Provide the (x, y) coordinate of the cell's center where the given text is located.  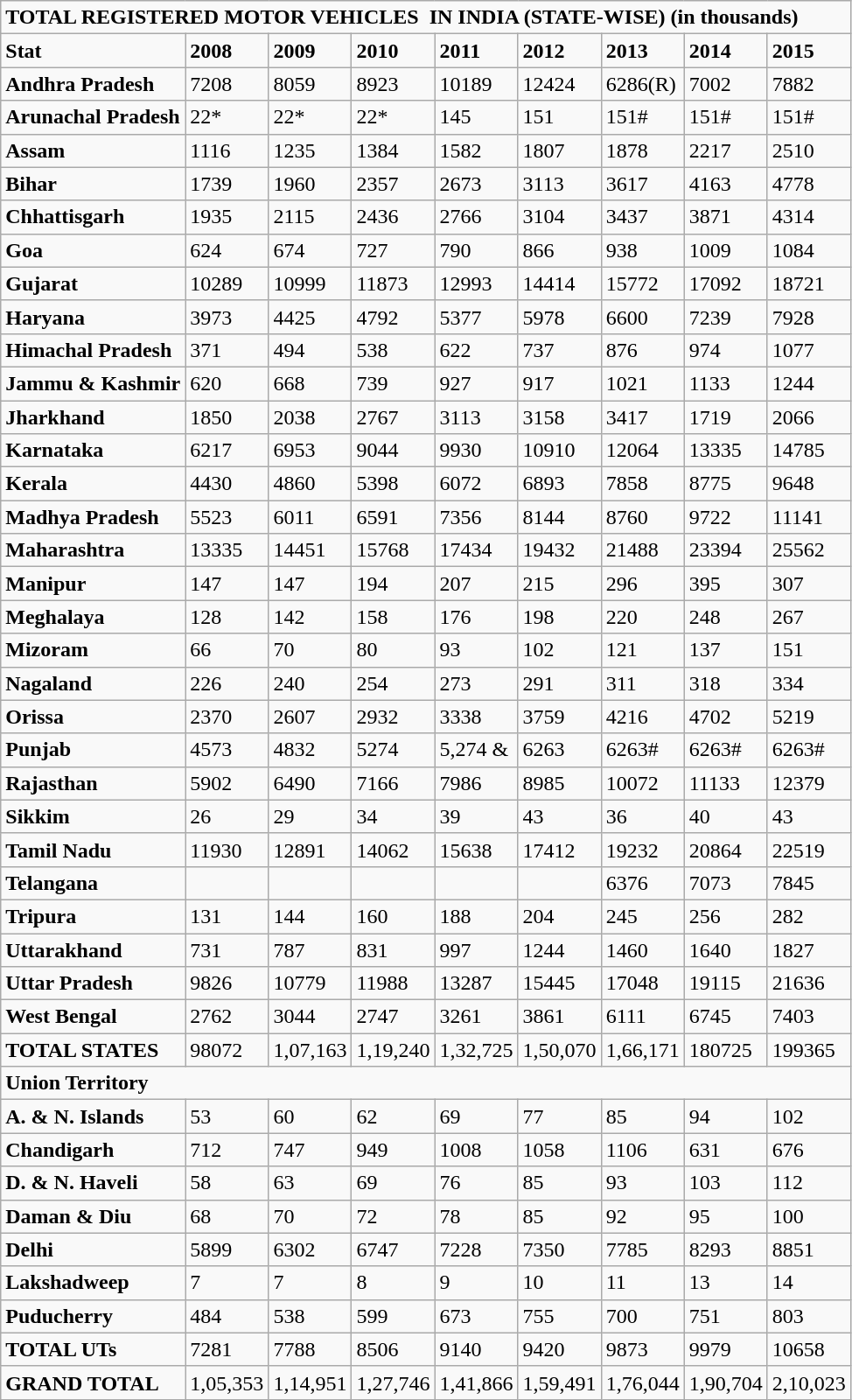
3261 (476, 1017)
1739 (227, 184)
19115 (726, 983)
Madhya Pradesh (93, 517)
1084 (808, 250)
624 (227, 250)
2008 (227, 51)
7403 (808, 1017)
15638 (476, 850)
17092 (726, 283)
7228 (476, 1249)
1,50,070 (560, 1050)
2115 (310, 217)
1008 (476, 1150)
673 (476, 1316)
917 (560, 383)
5398 (394, 484)
712 (227, 1150)
11141 (808, 517)
Chandigarh (93, 1150)
6011 (310, 517)
10072 (642, 783)
1935 (227, 217)
8760 (642, 517)
8293 (726, 1249)
2217 (726, 150)
676 (808, 1150)
Gujarat (93, 283)
9140 (476, 1349)
12379 (808, 783)
2038 (310, 417)
7986 (476, 783)
831 (394, 949)
5274 (394, 750)
8985 (560, 783)
Jammu & Kashmir (93, 383)
19432 (560, 550)
Uttar Pradesh (93, 983)
West Bengal (93, 1017)
11873 (394, 283)
1,59,491 (560, 1382)
6591 (394, 517)
188 (476, 916)
Haryana (93, 317)
3338 (476, 717)
6072 (476, 484)
3044 (310, 1017)
1719 (726, 417)
Rajasthan (93, 783)
7002 (726, 84)
15445 (560, 983)
1960 (310, 184)
6217 (227, 451)
9873 (642, 1349)
318 (726, 683)
Mizoram (93, 650)
Nagaland (93, 683)
40 (726, 816)
226 (227, 683)
8923 (394, 84)
Delhi (93, 1249)
12064 (642, 451)
121 (642, 650)
17048 (642, 983)
23394 (726, 550)
100 (808, 1216)
10779 (310, 983)
4573 (227, 750)
2009 (310, 51)
14 (808, 1283)
8851 (808, 1249)
80 (394, 650)
12891 (310, 850)
158 (394, 617)
1,90,704 (726, 1382)
94 (726, 1116)
14451 (310, 550)
8775 (726, 484)
11 (642, 1283)
6747 (394, 1249)
3437 (642, 217)
2747 (394, 1017)
3973 (227, 317)
739 (394, 383)
11988 (394, 983)
4216 (642, 717)
6745 (726, 1017)
803 (808, 1316)
1,32,725 (476, 1050)
9722 (726, 517)
TOTAL UTs (93, 1349)
6111 (642, 1017)
26 (227, 816)
4702 (726, 717)
204 (560, 916)
5523 (227, 517)
9979 (726, 1349)
1460 (642, 949)
15772 (642, 283)
3871 (726, 217)
58 (227, 1183)
256 (726, 916)
10 (560, 1283)
98072 (227, 1050)
176 (476, 617)
36 (642, 816)
334 (808, 683)
674 (310, 250)
10999 (310, 283)
4425 (310, 317)
2673 (476, 184)
220 (642, 617)
207 (476, 584)
3759 (560, 717)
6286(R) (642, 84)
876 (642, 350)
10189 (476, 84)
240 (310, 683)
7928 (808, 317)
622 (476, 350)
10910 (560, 451)
1878 (642, 150)
4163 (726, 184)
180725 (726, 1050)
790 (476, 250)
Kerala (93, 484)
17412 (560, 850)
76 (476, 1183)
2762 (227, 1017)
2015 (808, 51)
10658 (808, 1349)
5899 (227, 1249)
2,10,023 (808, 1382)
137 (726, 650)
18721 (808, 283)
7350 (560, 1249)
2510 (808, 150)
6893 (560, 484)
5,274 & (476, 750)
17434 (476, 550)
2012 (560, 51)
Manipur (93, 584)
2767 (394, 417)
395 (726, 584)
1,19,240 (394, 1050)
484 (227, 1316)
5978 (560, 317)
29 (310, 816)
Orissa (93, 717)
Chhattisgarh (93, 217)
7073 (726, 883)
11133 (726, 783)
974 (726, 350)
248 (726, 617)
Uttarakhand (93, 949)
20864 (726, 850)
1384 (394, 150)
78 (476, 1216)
9044 (394, 451)
6376 (642, 883)
34 (394, 816)
1,07,163 (310, 1050)
747 (310, 1150)
2607 (310, 717)
2066 (808, 417)
787 (310, 949)
7356 (476, 517)
631 (726, 1150)
12424 (560, 84)
273 (476, 683)
Meghalaya (93, 617)
1850 (227, 417)
22519 (808, 850)
68 (227, 1216)
3417 (642, 417)
Karnataka (93, 451)
7281 (227, 1349)
194 (394, 584)
2932 (394, 717)
371 (227, 350)
7788 (310, 1349)
60 (310, 1116)
3104 (560, 217)
282 (808, 916)
53 (227, 1116)
1640 (726, 949)
14785 (808, 451)
15768 (394, 550)
751 (726, 1316)
Daman & Diu (93, 1216)
949 (394, 1150)
9930 (476, 451)
737 (560, 350)
6263 (560, 750)
13 (726, 1283)
6600 (642, 317)
2370 (227, 717)
2436 (394, 217)
Telangana (93, 883)
267 (808, 617)
131 (227, 916)
1,27,746 (394, 1382)
8059 (310, 84)
938 (642, 250)
112 (808, 1183)
1133 (726, 383)
2357 (394, 184)
Puducherry (93, 1316)
1,66,171 (642, 1050)
199365 (808, 1050)
77 (560, 1116)
1009 (726, 250)
21636 (808, 983)
2011 (476, 51)
4314 (808, 217)
Goa (93, 250)
Bihar (93, 184)
Jharkhand (93, 417)
9826 (227, 983)
A. & N. Islands (93, 1116)
11930 (227, 850)
296 (642, 584)
668 (310, 383)
1,76,044 (642, 1382)
Punjab (93, 750)
311 (642, 683)
1106 (642, 1150)
72 (394, 1216)
142 (310, 617)
997 (476, 949)
1058 (560, 1150)
7858 (642, 484)
4792 (394, 317)
13287 (476, 983)
Stat (93, 51)
12993 (476, 283)
6490 (310, 783)
599 (394, 1316)
Sikkim (93, 816)
731 (227, 949)
21488 (642, 550)
TOTAL STATES (93, 1050)
TOTAL REGISTERED MOTOR VEHICLES IN INDIA (STATE-WISE) (in thousands) (426, 17)
215 (560, 584)
4778 (808, 184)
2013 (642, 51)
39 (476, 816)
103 (726, 1183)
7882 (808, 84)
7845 (808, 883)
Himachal Pradesh (93, 350)
14414 (560, 283)
10289 (227, 283)
GRAND TOTAL (93, 1382)
Assam (93, 150)
727 (394, 250)
2010 (394, 51)
7208 (227, 84)
254 (394, 683)
9420 (560, 1349)
D. & N. Haveli (93, 1183)
9648 (808, 484)
Lakshadweep (93, 1283)
700 (642, 1316)
128 (227, 617)
3861 (560, 1017)
4430 (227, 484)
2014 (726, 51)
1235 (310, 150)
307 (808, 584)
245 (642, 916)
1827 (808, 949)
Maharashtra (93, 550)
8506 (394, 1349)
291 (560, 683)
145 (476, 117)
1807 (560, 150)
755 (560, 1316)
1582 (476, 150)
3158 (560, 417)
14062 (394, 850)
7166 (394, 783)
63 (310, 1183)
8144 (560, 517)
1116 (227, 150)
Tripura (93, 916)
4860 (310, 484)
866 (560, 250)
3617 (642, 184)
5377 (476, 317)
9 (476, 1283)
1021 (642, 383)
5219 (808, 717)
620 (227, 383)
95 (726, 1216)
494 (310, 350)
8 (394, 1283)
927 (476, 383)
160 (394, 916)
6953 (310, 451)
62 (394, 1116)
7785 (642, 1249)
5902 (227, 783)
1,41,866 (476, 1382)
Arunachal Pradesh (93, 117)
25562 (808, 550)
Andhra Pradesh (93, 84)
7239 (726, 317)
92 (642, 1216)
2766 (476, 217)
1077 (808, 350)
Tamil Nadu (93, 850)
66 (227, 650)
Union Territory (426, 1083)
1,14,951 (310, 1382)
1,05,353 (227, 1382)
144 (310, 916)
6302 (310, 1249)
4832 (310, 750)
19232 (642, 850)
198 (560, 617)
